Locate the cell with the specified text and output its (X, Y) center coordinate. 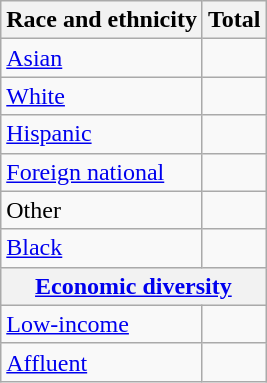
Hispanic (102, 134)
Other (102, 210)
Asian (102, 58)
Low-income (102, 324)
White (102, 96)
Race and ethnicity (102, 20)
Economic diversity (134, 286)
Foreign national (102, 172)
Total (234, 20)
Affluent (102, 362)
Black (102, 248)
